Detect which cell encompasses the target text, then output its (x, y) center coordinate. 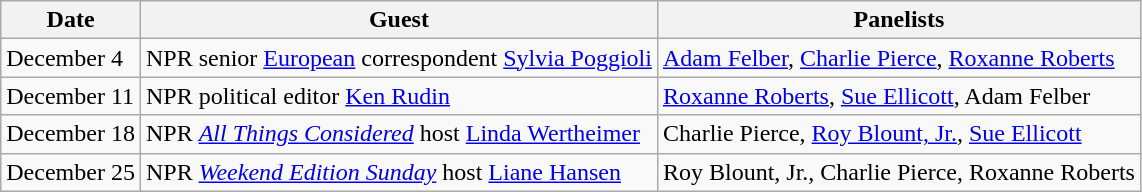
NPR senior European correspondent Sylvia Poggioli (398, 58)
Roy Blount, Jr., Charlie Pierce, Roxanne Roberts (898, 172)
Date (71, 20)
December 11 (71, 96)
December 4 (71, 58)
Charlie Pierce, Roy Blount, Jr., Sue Ellicott (898, 134)
NPR political editor Ken Rudin (398, 96)
Guest (398, 20)
December 18 (71, 134)
NPR Weekend Edition Sunday host Liane Hansen (398, 172)
Panelists (898, 20)
NPR All Things Considered host Linda Wertheimer (398, 134)
Adam Felber, Charlie Pierce, Roxanne Roberts (898, 58)
Roxanne Roberts, Sue Ellicott, Adam Felber (898, 96)
December 25 (71, 172)
